Determine the (X, Y) coordinate at the center of the cell enclosing the given text.  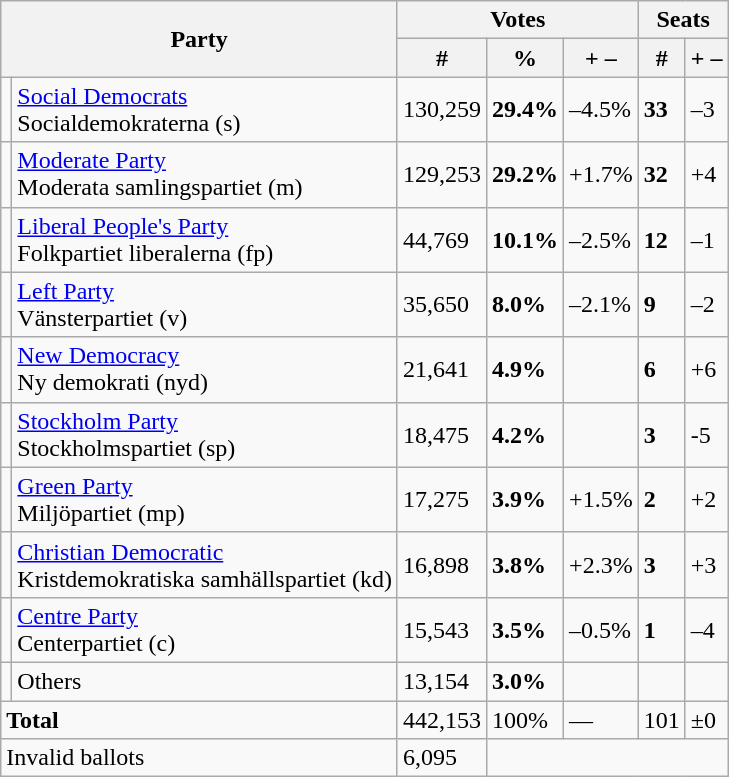
Invalid ballots (200, 758)
Votes (518, 20)
12 (662, 240)
New DemocracyNy demokrati (nyd) (205, 370)
Green PartyMiljöpartiet (mp) (205, 500)
29.4% (526, 110)
6,095 (442, 758)
21,641 (442, 370)
–4 (706, 630)
6 (662, 370)
44,769 (442, 240)
13,154 (442, 681)
Stockholm PartyStockholmspartiet (sp) (205, 434)
±0 (706, 719)
+2.3% (602, 564)
2 (662, 500)
+1.5% (602, 500)
Others (205, 681)
4.2% (526, 434)
1 (662, 630)
3.0% (526, 681)
Social DemocratsSocialdemokraterna (s) (205, 110)
17,275 (442, 500)
–2.1% (602, 304)
Left PartyVänsterpartiet (v) (205, 304)
130,259 (442, 110)
100% (526, 719)
Christian DemocraticKristdemokratiska samhällspartiet (kd) (205, 564)
+1.7% (602, 174)
–2.5% (602, 240)
Total (200, 719)
Seats (683, 20)
-5 (706, 434)
3.9% (526, 500)
–2 (706, 304)
15,543 (442, 630)
Moderate PartyModerata samlingspartiet (m) (205, 174)
— (602, 719)
Liberal People's PartyFolkpartiet liberalerna (fp) (205, 240)
Party (200, 39)
Centre PartyCenterpartiet (c) (205, 630)
442,153 (442, 719)
101 (662, 719)
10.1% (526, 240)
% (526, 58)
+6 (706, 370)
–4.5% (602, 110)
–0.5% (602, 630)
+2 (706, 500)
9 (662, 304)
33 (662, 110)
+3 (706, 564)
35,650 (442, 304)
8.0% (526, 304)
32 (662, 174)
16,898 (442, 564)
3.5% (526, 630)
–3 (706, 110)
4.9% (526, 370)
18,475 (442, 434)
129,253 (442, 174)
+4 (706, 174)
29.2% (526, 174)
3.8% (526, 564)
–1 (706, 240)
